Output the [x, y] coordinate of the center of the cell containing the given text.  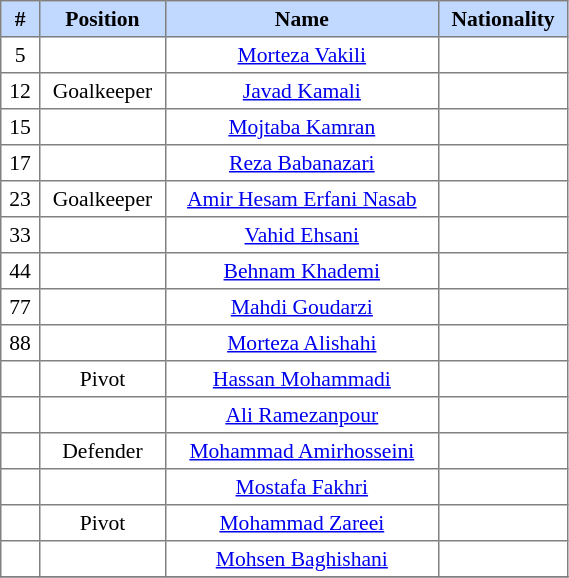
5 [20, 55]
Mahdi Goudarzi [302, 307]
44 [20, 271]
Mohammad Amirhosseini [302, 451]
88 [20, 343]
Defender [102, 451]
# [20, 19]
Ali Ramezanpour [302, 415]
Vahid Ehsani [302, 235]
17 [20, 163]
Mostafa Fakhri [302, 487]
Position [102, 19]
33 [20, 235]
Javad Kamali [302, 91]
77 [20, 307]
Hassan Mohammadi [302, 379]
Amir Hesam Erfani Nasab [302, 199]
Name [302, 19]
Mohammad Zareei [302, 523]
Mojtaba Kamran [302, 127]
15 [20, 127]
23 [20, 199]
Behnam Khademi [302, 271]
Morteza Vakili [302, 55]
Nationality [503, 19]
Morteza Alishahi [302, 343]
Mohsen Baghishani [302, 559]
Reza Babanazari [302, 163]
12 [20, 91]
